Determine the [X, Y] coordinate at the center of the cell enclosing the given text.  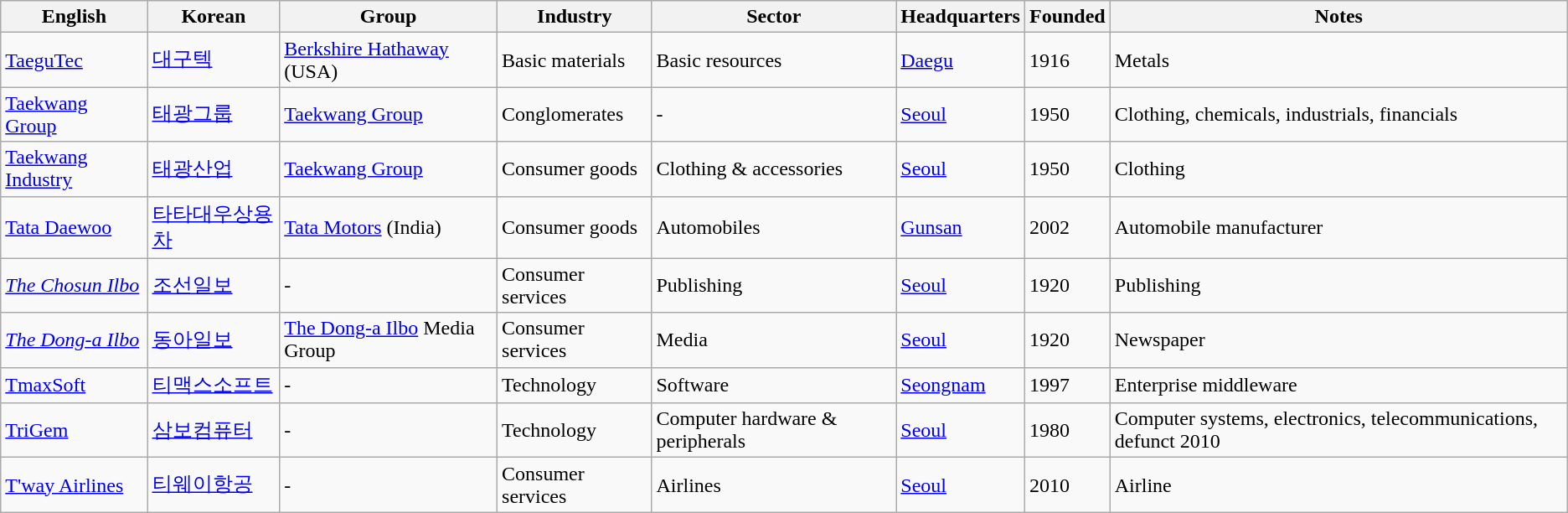
Korean [214, 17]
Newspaper [1338, 340]
Enterprise middleware [1338, 386]
Automobiles [774, 227]
2002 [1067, 227]
The Chosun Ilbo [74, 285]
조선일보 [214, 285]
Taekwang Industry [74, 169]
Clothing, chemicals, industrials, financials [1338, 114]
삼보컴퓨터 [214, 431]
Clothing [1338, 169]
Airline [1338, 484]
Headquarters [961, 17]
TriGem [74, 431]
Berkshire Hathaway (USA) [389, 60]
Notes [1338, 17]
티맥스소프트 [214, 386]
Group [389, 17]
Basic resources [774, 60]
Founded [1067, 17]
The Dong-a Ilbo Media Group [389, 340]
태광그룹 [214, 114]
Computer hardware & peripherals [774, 431]
Media [774, 340]
Daegu [961, 60]
Sector [774, 17]
Computer systems, electronics, telecommunications, defunct 2010 [1338, 431]
Automobile manufacturer [1338, 227]
Software [774, 386]
Seongnam [961, 386]
T'way Airlines [74, 484]
The Dong-a Ilbo [74, 340]
동아일보 [214, 340]
TmaxSoft [74, 386]
Industry [575, 17]
Tata Motors (India) [389, 227]
TaeguTec [74, 60]
대구텍 [214, 60]
Basic materials [575, 60]
Airlines [774, 484]
Clothing & accessories [774, 169]
Tata Daewoo [74, 227]
English [74, 17]
Gunsan [961, 227]
타타대우상용차 [214, 227]
Conglomerates [575, 114]
티웨이항공 [214, 484]
1997 [1067, 386]
Metals [1338, 60]
1916 [1067, 60]
1980 [1067, 431]
2010 [1067, 484]
태광산업 [214, 169]
